Identify which cell holds the provided text, then report its [x, y] central coordinate. 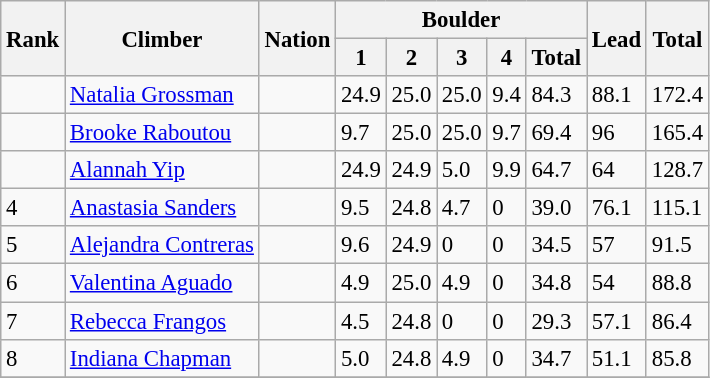
9.9 [506, 170]
64 [616, 170]
69.4 [556, 133]
Climber [162, 38]
128.7 [677, 170]
Alejandra Contreras [162, 245]
4.7 [462, 208]
57 [616, 245]
88.1 [616, 95]
2 [411, 58]
6 [33, 283]
91.5 [677, 245]
76.1 [616, 208]
96 [616, 133]
8 [33, 358]
Lead [616, 38]
39.0 [556, 208]
Natalia Grossman [162, 95]
Alannah Yip [162, 170]
4.5 [361, 321]
64.7 [556, 170]
3 [462, 58]
Rank [33, 38]
84.3 [556, 95]
85.8 [677, 358]
7 [33, 321]
51.1 [616, 358]
Nation [297, 38]
Anastasia Sanders [162, 208]
Valentina Aguado [162, 283]
Indiana Chapman [162, 358]
Boulder [462, 20]
86.4 [677, 321]
165.4 [677, 133]
115.1 [677, 208]
9.6 [361, 245]
34.8 [556, 283]
9.5 [361, 208]
54 [616, 283]
34.7 [556, 358]
29.3 [556, 321]
1 [361, 58]
88.8 [677, 283]
5 [33, 245]
9.4 [506, 95]
Brooke Raboutou [162, 133]
34.5 [556, 245]
57.1 [616, 321]
172.4 [677, 95]
Rebecca Frangos [162, 321]
